Return (x, y) of the center of cell containing provided text 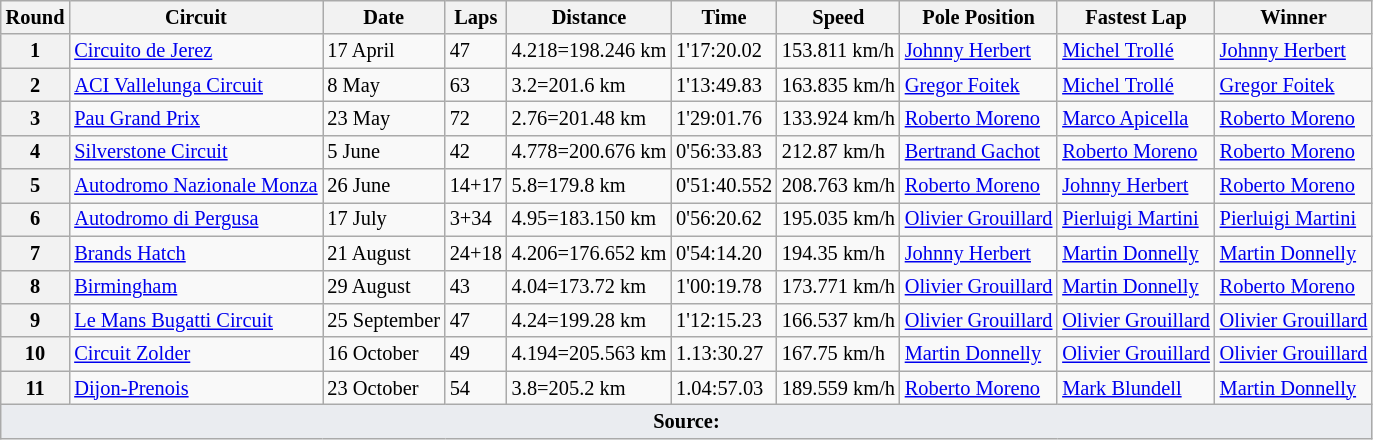
14+17 (476, 186)
Pole Position (978, 17)
Time (724, 17)
3+34 (476, 219)
4.218=198.246 km (589, 51)
Autodromo di Pergusa (196, 219)
Brands Hatch (196, 253)
Marco Apicella (1136, 118)
1 (36, 51)
133.924 km/h (838, 118)
1'12:15.23 (724, 320)
Winner (1294, 17)
72 (476, 118)
3.2=201.6 km (589, 85)
16 October (383, 354)
4.778=200.676 km (589, 152)
194.35 km/h (838, 253)
212.87 km/h (838, 152)
23 October (383, 388)
Bertrand Gachot (978, 152)
8 (36, 287)
2 (36, 85)
4 (36, 152)
Pau Grand Prix (196, 118)
10 (36, 354)
163.835 km/h (838, 85)
5.8=179.8 km (589, 186)
24+18 (476, 253)
26 June (383, 186)
1'13:49.83 (724, 85)
1.13:30.27 (724, 354)
3.8=205.2 km (589, 388)
5 (36, 186)
11 (36, 388)
23 May (383, 118)
Date (383, 17)
Source: (686, 421)
Circuito de Jerez (196, 51)
Dijon-Prenois (196, 388)
Distance (589, 17)
153.811 km/h (838, 51)
9 (36, 320)
8 May (383, 85)
43 (476, 287)
1'29:01.76 (724, 118)
4.24=199.28 km (589, 320)
195.035 km/h (838, 219)
0'56:33.83 (724, 152)
1.04:57.03 (724, 388)
42 (476, 152)
0'54:14.20 (724, 253)
6 (36, 219)
ACI Vallelunga Circuit (196, 85)
1'00:19.78 (724, 287)
Le Mans Bugatti Circuit (196, 320)
54 (476, 388)
Laps (476, 17)
29 August (383, 287)
63 (476, 85)
1'17:20.02 (724, 51)
3 (36, 118)
17 July (383, 219)
0'56:20.62 (724, 219)
Birmingham (196, 287)
Silverstone Circuit (196, 152)
0'51:40.552 (724, 186)
Circuit Zolder (196, 354)
49 (476, 354)
17 April (383, 51)
Circuit (196, 17)
4.206=176.652 km (589, 253)
173.771 km/h (838, 287)
166.537 km/h (838, 320)
Fastest Lap (1136, 17)
167.75 km/h (838, 354)
7 (36, 253)
5 June (383, 152)
4.95=183.150 km (589, 219)
208.763 km/h (838, 186)
25 September (383, 320)
Autodromo Nazionale Monza (196, 186)
4.194=205.563 km (589, 354)
Speed (838, 17)
189.559 km/h (838, 388)
4.04=173.72 km (589, 287)
21 August (383, 253)
Mark Blundell (1136, 388)
2.76=201.48 km (589, 118)
Round (36, 17)
